Find where the given text appears and provide that cell's center as [x, y] coordinate. 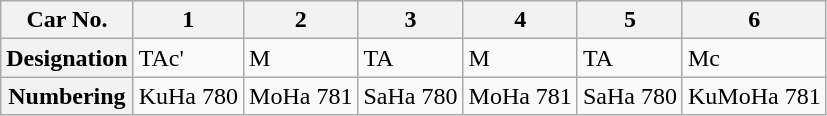
TAc' [188, 58]
6 [754, 20]
1 [188, 20]
2 [301, 20]
Car No. [67, 20]
KuHa 780 [188, 96]
KuMoHa 781 [754, 96]
4 [520, 20]
Mc [754, 58]
3 [410, 20]
Designation [67, 58]
Numbering [67, 96]
5 [630, 20]
